Search for the cell housing the specified text and yield its [x, y] center coordinate. 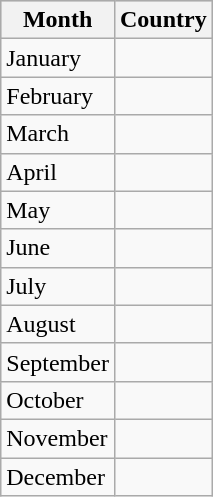
September [58, 362]
February [58, 96]
May [58, 210]
November [58, 438]
Country [163, 20]
July [58, 286]
March [58, 134]
Month [58, 20]
April [58, 172]
June [58, 248]
October [58, 400]
January [58, 58]
August [58, 324]
December [58, 477]
